Return [x, y] of the center of cell containing provided text 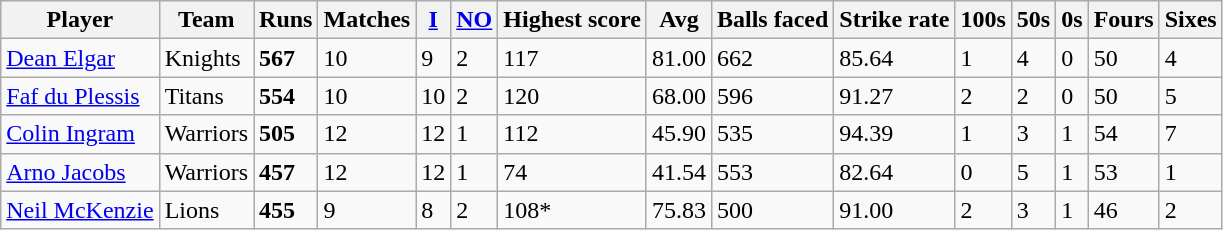
455 [286, 210]
596 [772, 96]
100s [983, 20]
535 [772, 134]
46 [1124, 210]
Runs [286, 20]
NO [474, 20]
75.83 [678, 210]
Faf du Plessis [80, 96]
53 [1124, 172]
112 [572, 134]
Avg [678, 20]
Highest score [572, 20]
Neil McKenzie [80, 210]
68.00 [678, 96]
7 [1190, 134]
94.39 [894, 134]
81.00 [678, 58]
500 [772, 210]
Strike rate [894, 20]
8 [434, 210]
117 [572, 58]
85.64 [894, 58]
Lions [206, 210]
662 [772, 58]
91.27 [894, 96]
I [434, 20]
108* [572, 210]
41.54 [678, 172]
0s [1072, 20]
505 [286, 134]
50s [1033, 20]
Player [80, 20]
Matches [367, 20]
Colin Ingram [80, 134]
Team [206, 20]
Sixes [1190, 20]
Arno Jacobs [80, 172]
Knights [206, 58]
45.90 [678, 134]
567 [286, 58]
Balls faced [772, 20]
91.00 [894, 210]
Fours [1124, 20]
54 [1124, 134]
Dean Elgar [80, 58]
82.64 [894, 172]
457 [286, 172]
120 [572, 96]
74 [572, 172]
554 [286, 96]
553 [772, 172]
Titans [206, 96]
